Scan for the cell matching the given text and deliver its (X, Y) coordinate at center. 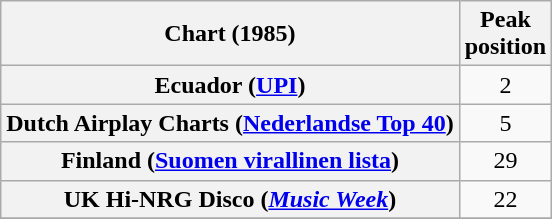
2 (505, 85)
Dutch Airplay Charts (Nederlandse Top 40) (230, 123)
29 (505, 161)
Chart (1985) (230, 34)
5 (505, 123)
UK Hi-NRG Disco (Music Week) (230, 199)
Peakposition (505, 34)
Ecuador (UPI) (230, 85)
22 (505, 199)
Finland (Suomen virallinen lista) (230, 161)
